Return [X, Y] of the center of cell containing provided text 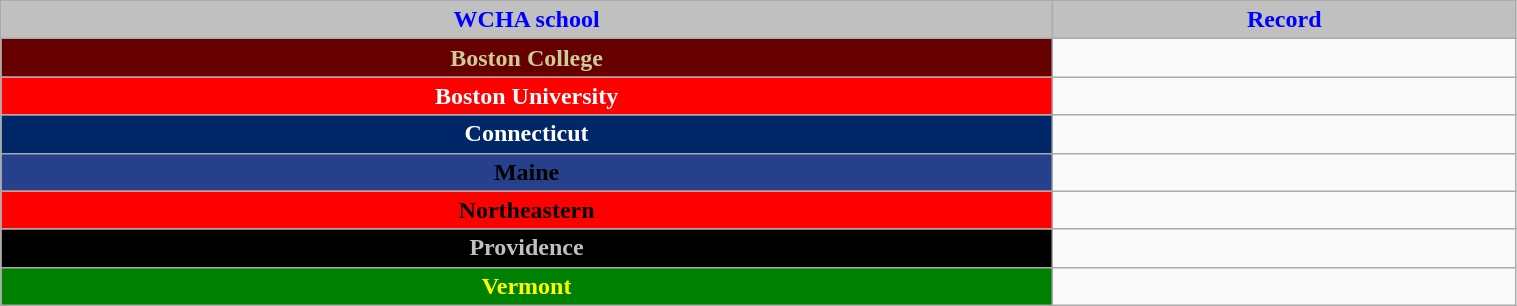
Maine [527, 172]
Record [1284, 20]
Vermont [527, 286]
Northeastern [527, 210]
Boston College [527, 58]
Boston University [527, 96]
Providence [527, 248]
Connecticut [527, 134]
WCHA school [527, 20]
